Find where the given text appears and provide that cell's center as [X, Y] coordinate. 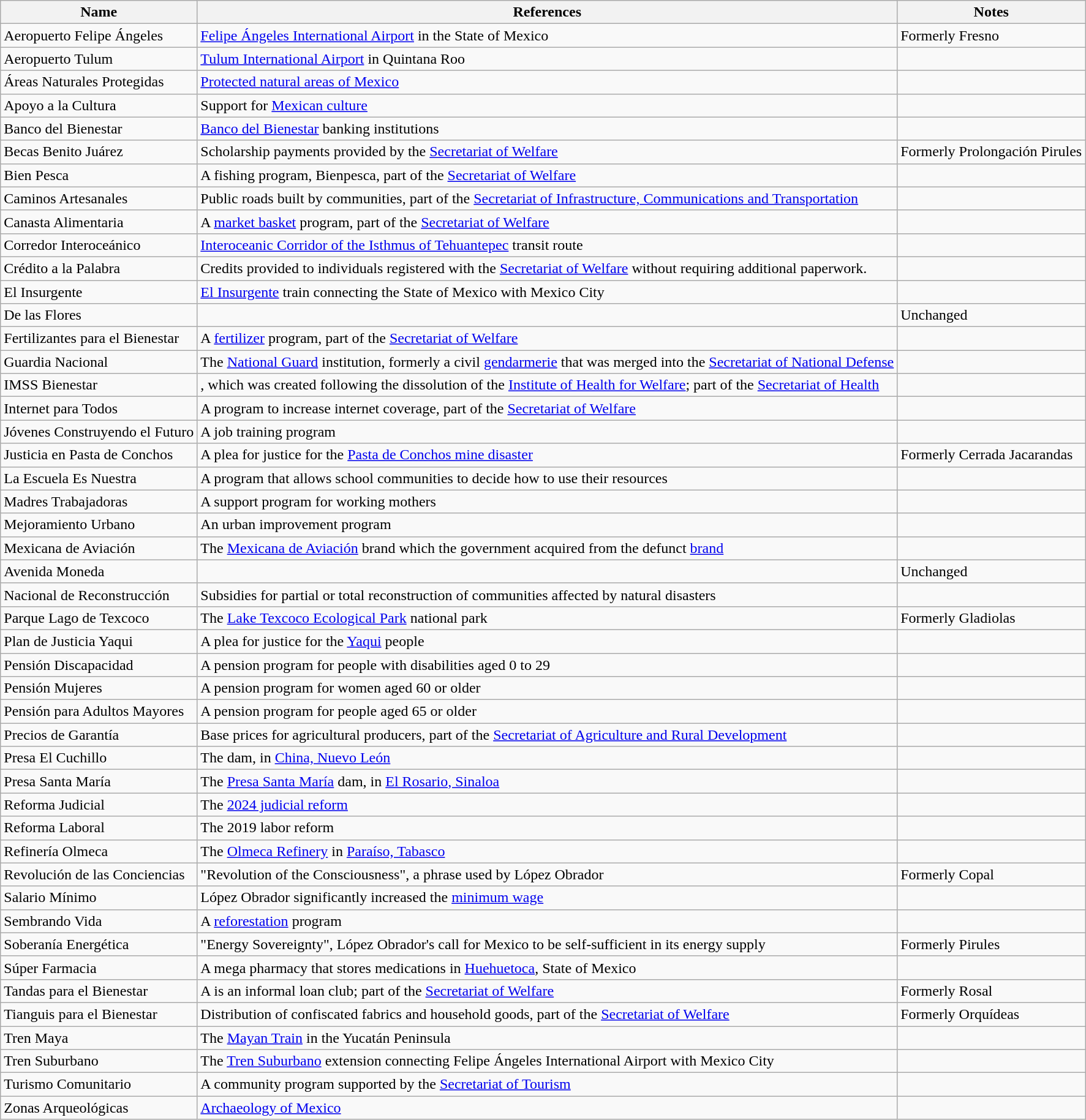
Formerly Rosal [991, 991]
, which was created following the dissolution of the Institute of Health for Welfare; part of the Secretariat of Health [548, 385]
Madres Trabajadoras [99, 502]
Avenida Moneda [99, 571]
Formerly Cerrada Jacarandas [991, 455]
Fertilizantes para el Bienestar [99, 339]
Guardia Nacional [99, 362]
Refinería Olmeca [99, 851]
A plea for justice for the Pasta de Conchos mine disaster [548, 455]
A pension program for women aged 60 or older [548, 688]
A fertilizer program, part of the Secretariat of Welfare [548, 339]
Formerly Orquídeas [991, 1014]
Subsidies for partial or total reconstruction of communities affected by natural disasters [548, 595]
Reforma Laboral [99, 828]
Precios de Garantía [99, 735]
Pensión Mujeres [99, 688]
Bien Pesca [99, 175]
The Tren Suburbano extension connecting Felipe Ángeles International Airport with Mexico City [548, 1061]
Presa El Cuchillo [99, 758]
Salario Mínimo [99, 898]
Mexicana de Aviación [99, 548]
Becas Benito Juárez [99, 152]
Name [99, 12]
A is an informal loan club; part of the Secretariat of Welfare [548, 991]
El Insurgente train connecting the State of Mexico with Mexico City [548, 292]
Presa Santa María [99, 781]
Support for Mexican culture [548, 105]
The Lake Texcoco Ecological Park national park [548, 618]
Nacional de Reconstrucción [99, 595]
Banco del Bienestar [99, 129]
Sembrando Vida [99, 921]
Tulum International Airport in Quintana Roo [548, 59]
Aeropuerto Tulum [99, 59]
The Olmeca Refinery in Paraíso, Tabasco [548, 851]
A program to increase internet coverage, part of the Secretariat of Welfare [548, 408]
López Obrador significantly increased the minimum wage [548, 898]
The 2019 labor reform [548, 828]
Crédito a la Palabra [99, 268]
A pension program for people aged 65 or older [548, 712]
A program that allows school communities to decide how to use their resources [548, 478]
An urban improvement program [548, 525]
Formerly Prolongación Pirules [991, 152]
Zonas Arqueológicas [99, 1108]
Formerly Pirules [991, 944]
"Revolution of the Consciousness", a phrase used by López Obrador [548, 874]
Public roads built by communities, part of the Secretariat of Infrastructure, Communications and Transportation [548, 198]
A job training program [548, 432]
Revolución de las Conciencias [99, 874]
A reforestation program [548, 921]
Súper Farmacia [99, 968]
The Mayan Train in the Yucatán Peninsula [548, 1038]
Áreas Naturales Protegidas [99, 82]
Formerly Gladiolas [991, 618]
Caminos Artesanales [99, 198]
Internet para Todos [99, 408]
A plea for justice for the Yaqui people [548, 641]
El Insurgente [99, 292]
La Escuela Es Nuestra [99, 478]
"Energy Sovereignty", López Obrador's call for Mexico to be self-sufficient in its energy supply [548, 944]
Notes [991, 12]
Justicia en Pasta de Conchos [99, 455]
A pension program for people with disabilities aged 0 to 29 [548, 664]
Tren Maya [99, 1038]
A support program for working mothers [548, 502]
Reforma Judicial [99, 805]
A mega pharmacy that stores medications in Huehuetoca, State of Mexico [548, 968]
The Presa Santa María dam, in El Rosario, Sinaloa [548, 781]
Formerly Copal [991, 874]
References [548, 12]
Aeropuerto Felipe Ángeles [99, 36]
Canasta Alimentaria [99, 222]
Parque Lago de Texcoco [99, 618]
Pensión para Adultos Mayores [99, 712]
Jóvenes Construyendo el Futuro [99, 432]
Corredor Interoceánico [99, 245]
Tren Suburbano [99, 1061]
Banco del Bienestar banking institutions [548, 129]
The 2024 judicial reform [548, 805]
Tianguis para el Bienestar [99, 1014]
The dam, in China, Nuevo León [548, 758]
De las Flores [99, 315]
Plan de Justicia Yaqui [99, 641]
Soberanía Energética [99, 944]
A fishing program, Bienpesca, part of the Secretariat of Welfare [548, 175]
A community program supported by the Secretariat of Tourism [548, 1084]
Mejoramiento Urbano [99, 525]
Scholarship payments provided by the Secretariat of Welfare [548, 152]
Turismo Comunitario [99, 1084]
Formerly Fresno [991, 36]
Felipe Ángeles International Airport in the State of Mexico [548, 36]
The Mexicana de Aviación brand which the government acquired from the defunct brand [548, 548]
Base prices for agricultural producers, part of the Secretariat of Agriculture and Rural Development [548, 735]
Credits provided to individuals registered with the Secretariat of Welfare without requiring additional paperwork. [548, 268]
Apoyo a la Cultura [99, 105]
Pensión Discapacidad [99, 664]
Tandas para el Bienestar [99, 991]
A market basket program, part of the Secretariat of Welfare [548, 222]
IMSS Bienestar [99, 385]
Interoceanic Corridor of the Isthmus of Tehuantepec transit route [548, 245]
Archaeology of Mexico [548, 1108]
The National Guard institution, formerly a civil gendarmerie that was merged into the Secretariat of National Defense [548, 362]
Distribution of confiscated fabrics and household goods, part of the Secretariat of Welfare [548, 1014]
Protected natural areas of Mexico [548, 82]
